Search for the cell housing the specified text and yield its (x, y) center coordinate. 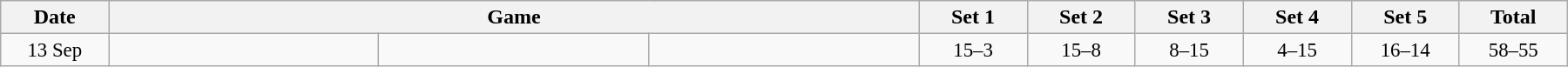
15–8 (1081, 50)
Game (514, 17)
Total (1513, 17)
Set 5 (1405, 17)
8–15 (1189, 50)
15–3 (973, 50)
4–15 (1297, 50)
16–14 (1405, 50)
58–55 (1513, 50)
Date (55, 17)
Set 3 (1189, 17)
Set 2 (1081, 17)
13 Sep (55, 50)
Set 4 (1297, 17)
Set 1 (973, 17)
